From the cell containing the given text, extract its center point as (X, Y) coordinate. 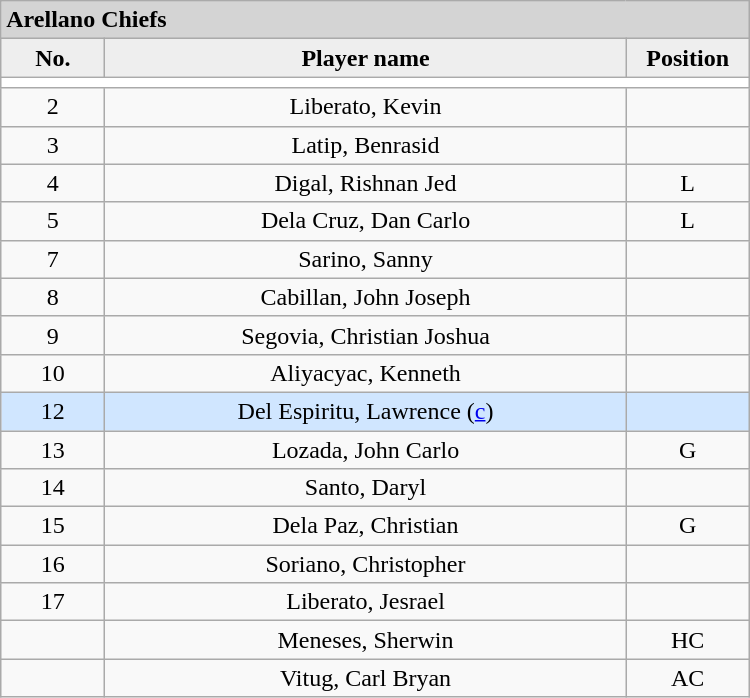
Position (688, 58)
2 (53, 107)
Dela Paz, Christian (366, 526)
Lozada, John Carlo (366, 449)
No. (53, 58)
Sarino, Sanny (366, 259)
Liberato, Kevin (366, 107)
13 (53, 449)
Latip, Benrasid (366, 145)
Del Espiritu, Lawrence (c) (366, 411)
9 (53, 335)
16 (53, 564)
Dela Cruz, Dan Carlo (366, 221)
Arellano Chiefs (375, 20)
AC (688, 678)
Segovia, Christian Joshua (366, 335)
5 (53, 221)
12 (53, 411)
3 (53, 145)
Player name (366, 58)
7 (53, 259)
Santo, Daryl (366, 488)
Soriano, Christopher (366, 564)
10 (53, 373)
Vitug, Carl Bryan (366, 678)
8 (53, 297)
4 (53, 183)
17 (53, 602)
14 (53, 488)
Aliyacyac, Kenneth (366, 373)
Cabillan, John Joseph (366, 297)
HC (688, 640)
Meneses, Sherwin (366, 640)
15 (53, 526)
Liberato, Jesrael (366, 602)
Digal, Rishnan Jed (366, 183)
